Determine the [x, y] coordinate at the center of the cell enclosing the given text.  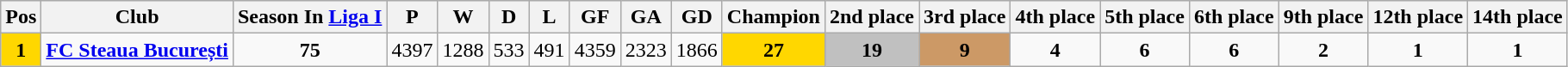
4 [1055, 50]
Pos [21, 17]
2nd place [872, 17]
4th place [1055, 17]
FC Steaua București [138, 50]
491 [550, 50]
Champion [774, 17]
9th place [1323, 17]
75 [309, 50]
27 [774, 50]
Season In Liga I [309, 17]
GF [594, 17]
2 [1323, 50]
6th place [1234, 17]
GA [646, 17]
L [550, 17]
D [508, 17]
P [412, 17]
14th place [1518, 17]
2323 [646, 50]
19 [872, 50]
4397 [412, 50]
533 [508, 50]
3rd place [965, 17]
1866 [696, 50]
12th place [1418, 17]
5th place [1145, 17]
W [464, 17]
4359 [594, 50]
9 [965, 50]
Club [138, 17]
1288 [464, 50]
GD [696, 17]
